Find where the given text appears and provide that cell's center as (X, Y) coordinate. 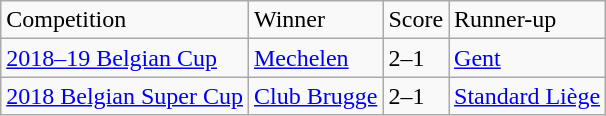
2018–19 Belgian Cup (125, 58)
Club Brugge (315, 96)
Score (416, 20)
Competition (125, 20)
Runner-up (528, 20)
2018 Belgian Super Cup (125, 96)
Gent (528, 58)
Mechelen (315, 58)
Standard Liège (528, 96)
Winner (315, 20)
